Capture the cell that displays the provided text and extract its [X, Y] central coordinate. 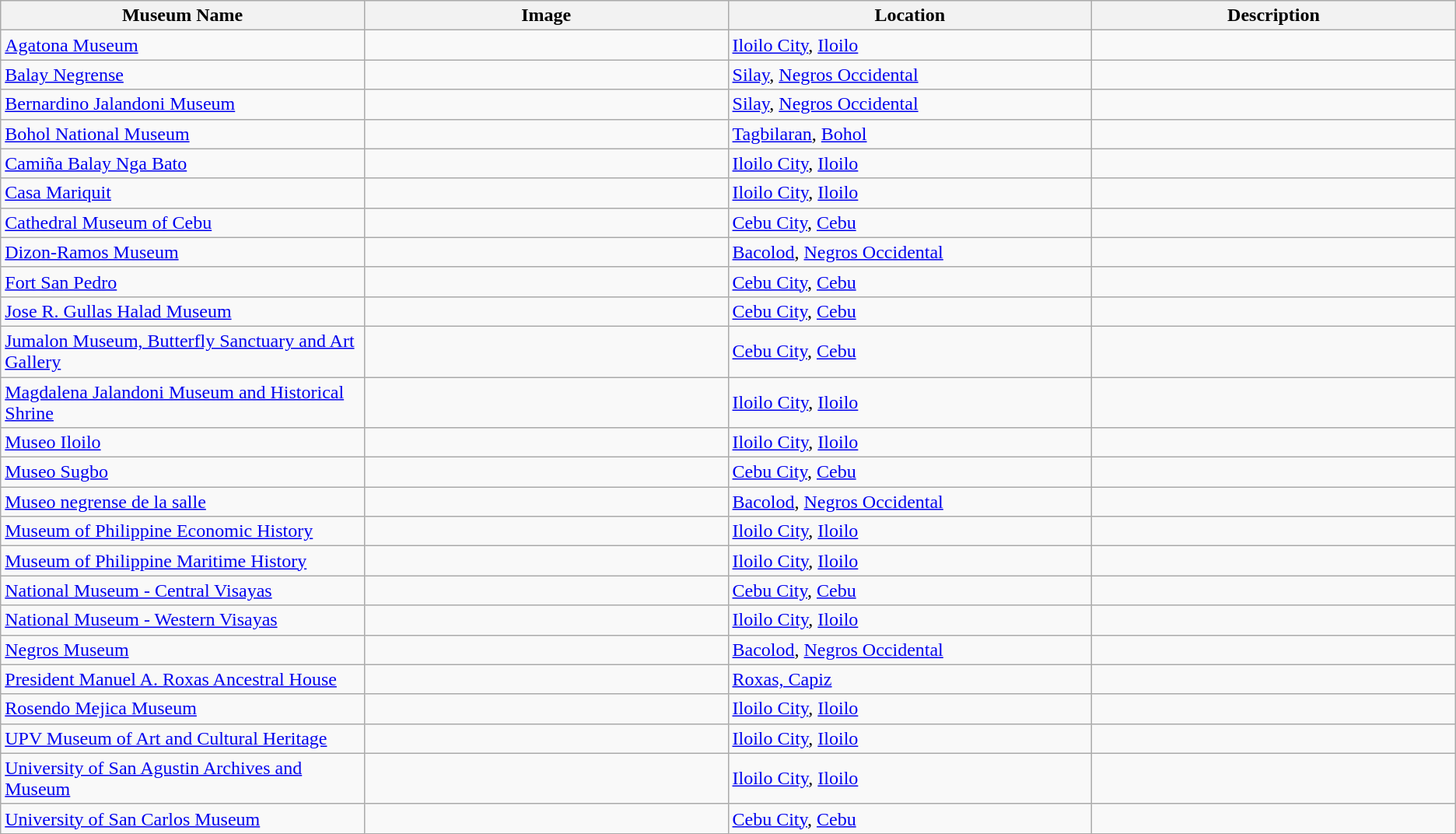
Fort San Pedro [183, 282]
University of San Agustin Archives and Museum [183, 778]
Museum of Philippine Economic History [183, 531]
Museo negrense de la salle [183, 502]
Agatona Museum [183, 45]
UPV Museum of Art and Cultural Heritage [183, 738]
Rosendo Mejica Museum [183, 709]
Dizon-Ramos Museum [183, 252]
Negros Museum [183, 650]
National Museum - Western Visayas [183, 620]
Balay Negrense [183, 75]
Jumalon Museum, Butterfly Sanctuary and Art Gallery [183, 352]
Museo Iloilo [183, 443]
Cathedral Museum of Cebu [183, 223]
Jose R. Gullas Halad Museum [183, 311]
Tagbilaran, Bohol [910, 134]
Museo Sugbo [183, 472]
Museum of Philippine Maritime History [183, 561]
Casa Mariquit [183, 193]
Location [910, 16]
Roxas, Capiz [910, 679]
Image [546, 16]
National Museum - Central Visayas [183, 590]
University of San Carlos Museum [183, 818]
Bohol National Museum [183, 134]
President Manuel A. Roxas Ancestral House [183, 679]
Magdalena Jalandoni Museum and Historical Shrine [183, 401]
Museum Name [183, 16]
Bernardino Jalandoni Museum [183, 104]
Description [1274, 16]
Camiña Balay Nga Bato [183, 163]
